Search for the cell housing the specified text and yield its [X, Y] center coordinate. 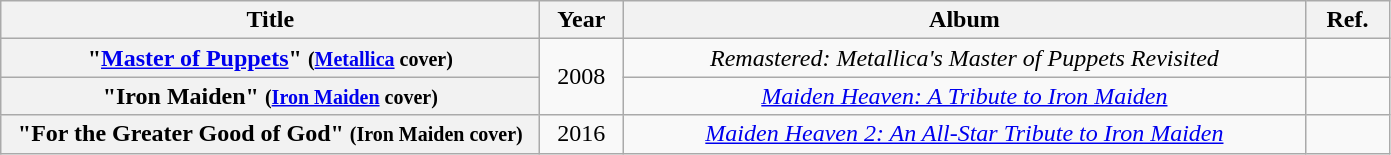
2016 [582, 134]
Title [270, 20]
Maiden Heaven 2: An All-Star Tribute to Iron Maiden [964, 134]
"For the Greater Good of God" (Iron Maiden cover) [270, 134]
"Iron Maiden" (Iron Maiden cover) [270, 96]
Remastered: Metallica's Master of Puppets Revisited [964, 58]
Year [582, 20]
2008 [582, 77]
"Master of Puppets" (Metallica cover) [270, 58]
Ref. [1348, 20]
Album [964, 20]
Maiden Heaven: A Tribute to Iron Maiden [964, 96]
